Find where the given text appears and provide that cell's center as (x, y) coordinate. 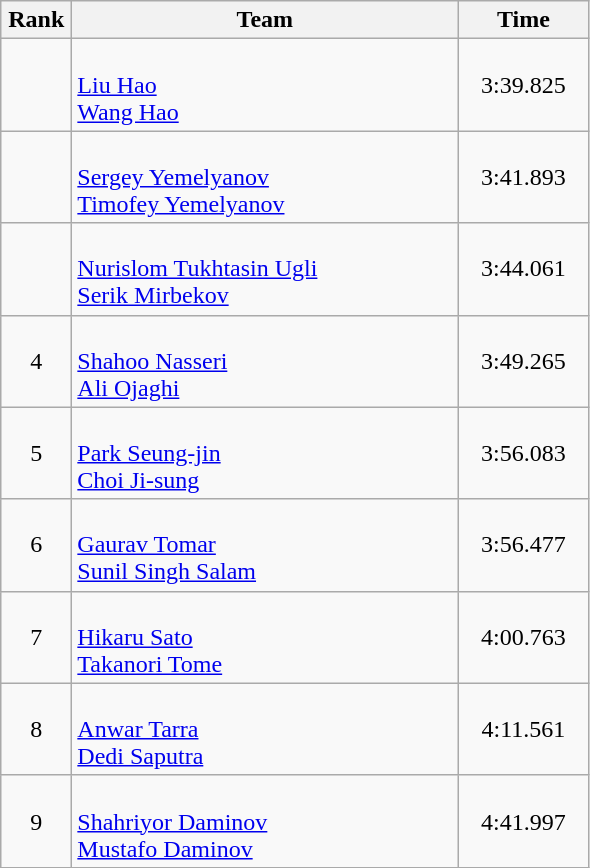
3:56.477 (524, 545)
3:44.061 (524, 269)
Hikaru SatoTakanori Tome (265, 637)
Anwar TarraDedi Saputra (265, 729)
7 (36, 637)
4:00.763 (524, 637)
Nurislom Tukhtasin UgliSerik Mirbekov (265, 269)
Liu HaoWang Hao (265, 85)
3:41.893 (524, 177)
Park Seung-jinChoi Ji-sung (265, 453)
8 (36, 729)
Shahriyor DaminovMustafo Daminov (265, 821)
Gaurav TomarSunil Singh Salam (265, 545)
6 (36, 545)
5 (36, 453)
Shahoo NasseriAli Ojaghi (265, 361)
3:49.265 (524, 361)
3:39.825 (524, 85)
4 (36, 361)
9 (36, 821)
Team (265, 20)
4:41.997 (524, 821)
3:56.083 (524, 453)
4:11.561 (524, 729)
Time (524, 20)
Rank (36, 20)
Sergey YemelyanovTimofey Yemelyanov (265, 177)
